Identify which cell holds the provided text, then report its [x, y] central coordinate. 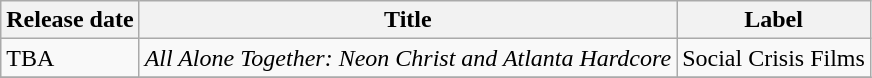
All Alone Together: Neon Christ and Atlanta Hardcore [408, 58]
Social Crisis Films [774, 58]
Release date [70, 20]
Label [774, 20]
Title [408, 20]
TBA [70, 58]
